Locate the cell with the specified text and output its [X, Y] center coordinate. 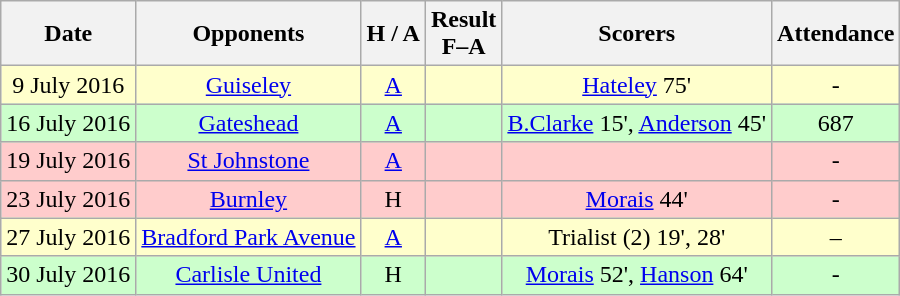
Carlisle United [248, 275]
Scorers [637, 34]
30 July 2016 [68, 275]
23 July 2016 [68, 199]
19 July 2016 [68, 161]
Gateshead [248, 123]
St Johnstone [248, 161]
Date [68, 34]
Opponents [248, 34]
16 July 2016 [68, 123]
Burnley [248, 199]
H / A [393, 34]
ResultF–A [463, 34]
B.Clarke 15', Anderson 45' [637, 123]
Morais 44' [637, 199]
9 July 2016 [68, 85]
Bradford Park Avenue [248, 237]
Attendance [836, 34]
Morais 52', Hanson 64' [637, 275]
27 July 2016 [68, 237]
– [836, 237]
Hateley 75' [637, 85]
Guiseley [248, 85]
Trialist (2) 19', 28' [637, 237]
687 [836, 123]
